Return the [x, y] coordinate for the center point of the cell that contains the specified text.  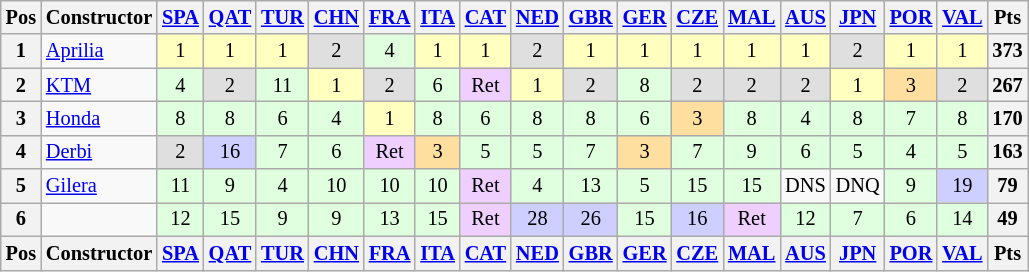
49 [1007, 219]
Honda [99, 118]
79 [1007, 186]
Derbi [99, 152]
DNQ [858, 186]
19 [962, 186]
KTM [99, 85]
170 [1007, 118]
Aprilia [99, 51]
DNS [805, 186]
267 [1007, 85]
14 [962, 219]
28 [538, 219]
373 [1007, 51]
26 [591, 219]
163 [1007, 152]
Gilera [99, 186]
